Scan for the cell matching the given text and deliver its (x, y) coordinate at center. 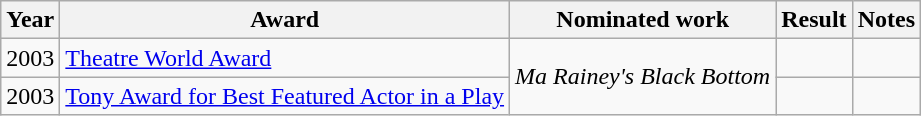
Year (30, 20)
Theatre World Award (285, 58)
Nominated work (643, 20)
Result (814, 20)
Notes (886, 20)
Award (285, 20)
Ma Rainey's Black Bottom (643, 77)
Tony Award for Best Featured Actor in a Play (285, 96)
